Return the (X, Y) coordinate for the center point of the cell that contains the specified text.  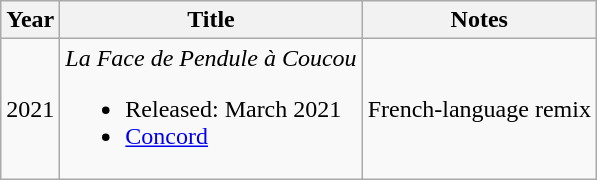
Notes (479, 20)
Title (211, 20)
La Face de Pendule à CoucouReleased: March 2021Concord (211, 109)
French-language remix (479, 109)
Year (30, 20)
2021 (30, 109)
